Identify which cell holds the provided text, then report its (x, y) central coordinate. 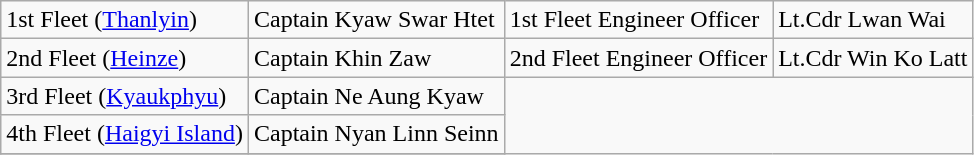
Captain Ne Aung Kyaw (376, 96)
Captain Khin Zaw (376, 58)
Captain Nyan Linn Seinn (376, 134)
Lt.Cdr Win Ko Latt (873, 58)
4th Fleet (Haigyi Island) (125, 134)
1st Fleet Engineer Officer (638, 20)
Captain Kyaw Swar Htet (376, 20)
3rd Fleet (Kyaukphyu) (125, 96)
1st Fleet (Thanlyin) (125, 20)
Lt.Cdr Lwan Wai (873, 20)
2nd Fleet (Heinze) (125, 58)
2nd Fleet Engineer Officer (638, 58)
